From the cell containing the given text, extract its center point as (X, Y) coordinate. 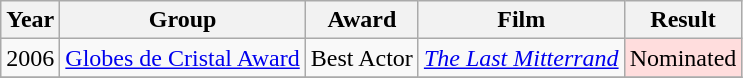
Globes de Cristal Award (182, 58)
Year (30, 20)
Film (521, 20)
The Last Mitterrand (521, 58)
Result (683, 20)
Best Actor (362, 58)
Award (362, 20)
2006 (30, 58)
Nominated (683, 58)
Group (182, 20)
